Provide the [X, Y] coordinate of the cell's center where the given text is located.  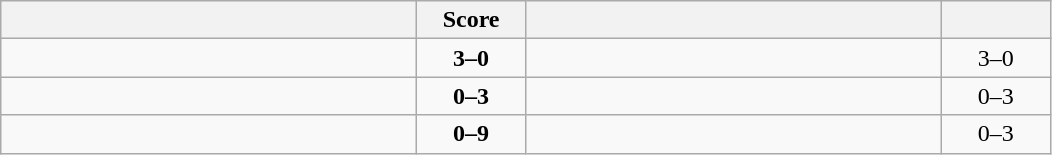
0–9 [472, 134]
Score [472, 20]
